Provide the (X, Y) coordinate of the cell's center where the given text is located.  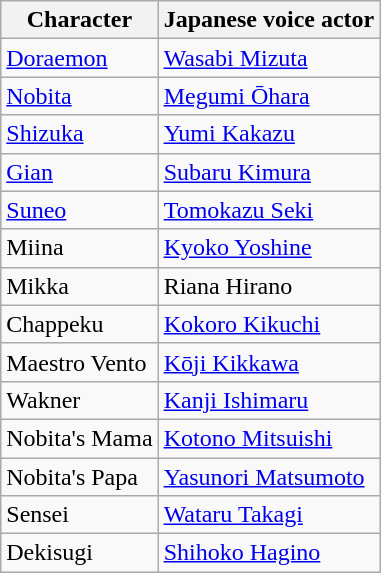
Shizuka (80, 134)
Riana Hirano (269, 286)
Mikka (80, 286)
Maestro Vento (80, 362)
Kanji Ishimaru (269, 400)
Megumi Ōhara (269, 96)
Chappeku (80, 324)
Yumi Kakazu (269, 134)
Yasunori Matsumoto (269, 477)
Kotono Mitsuishi (269, 438)
Gian (80, 172)
Nobita (80, 96)
Doraemon (80, 58)
Nobita's Papa (80, 477)
Sensei (80, 515)
Subaru Kimura (269, 172)
Suneo (80, 210)
Kokoro Kikuchi (269, 324)
Nobita's Mama (80, 438)
Wakner (80, 400)
Character (80, 20)
Dekisugi (80, 553)
Wataru Takagi (269, 515)
Tomokazu Seki (269, 210)
Wasabi Mizuta (269, 58)
Japanese voice actor (269, 20)
Kōji Kikkawa (269, 362)
Kyoko Yoshine (269, 248)
Shihoko Hagino (269, 553)
Miina (80, 248)
